Scan for the cell matching the given text and deliver its (x, y) coordinate at center. 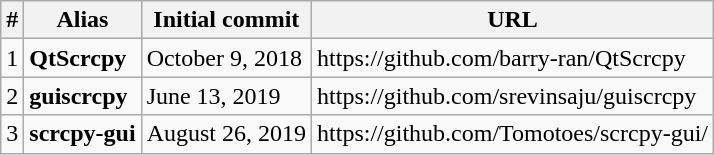
August 26, 2019 (226, 134)
https://github.com/barry-ran/QtScrcpy (513, 58)
Initial commit (226, 20)
Alias (82, 20)
June 13, 2019 (226, 96)
scrcpy-gui (82, 134)
# (12, 20)
https://github.com/srevinsaju/guiscrcpy (513, 96)
https://github.com/Tomotoes/scrcpy-gui/ (513, 134)
guiscrcpy (82, 96)
3 (12, 134)
1 (12, 58)
October 9, 2018 (226, 58)
2 (12, 96)
URL (513, 20)
QtScrcpy (82, 58)
